Search for the cell housing the specified text and yield its [x, y] center coordinate. 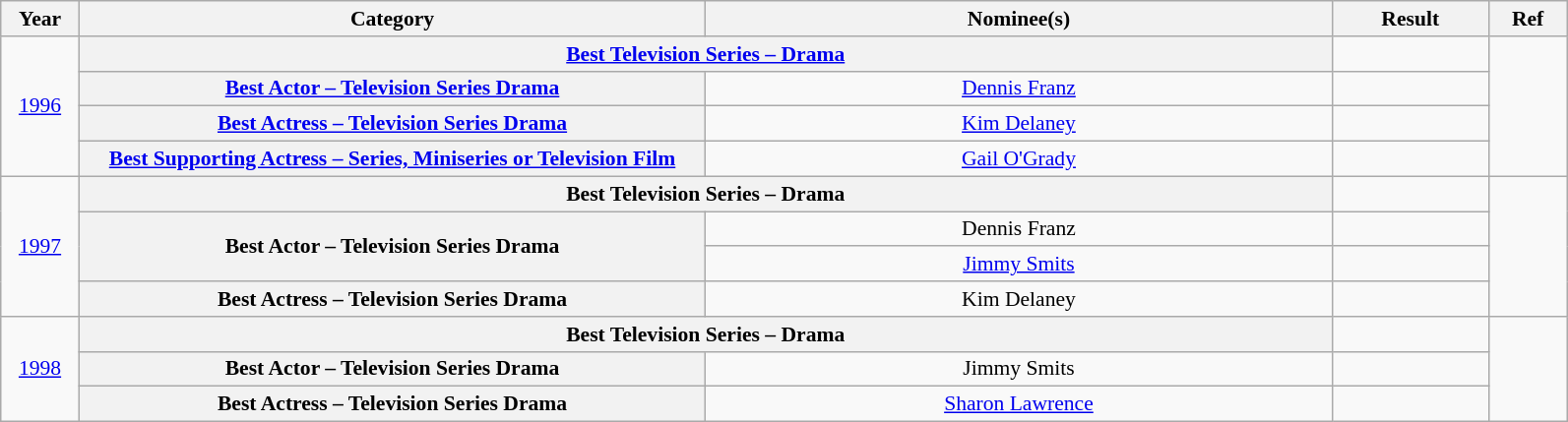
1997 [40, 246]
Gail O'Grady [1019, 159]
Ref [1528, 19]
Sharon Lawrence [1019, 404]
1996 [40, 106]
Year [40, 19]
Best Supporting Actress – Series, Miniseries or Television Film [392, 159]
1998 [40, 370]
Result [1410, 19]
Nominee(s) [1019, 19]
Category [392, 19]
